Return (x, y) of the center of cell containing provided text 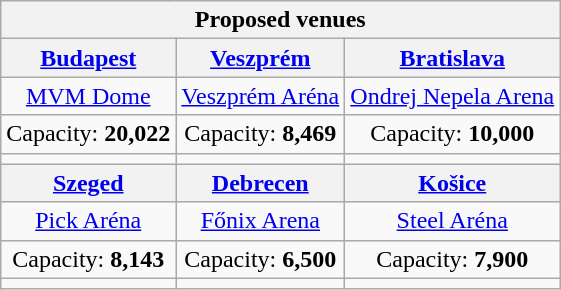
Ondrej Nepela Arena (452, 96)
Főnix Arena (260, 221)
Capacity: 10,000 (452, 134)
Budapest (88, 58)
MVM Dome (88, 96)
Veszprém (260, 58)
Proposed venues (280, 20)
Capacity: 8,143 (88, 259)
Steel Aréna (452, 221)
Capacity: 6,500 (260, 259)
Capacity: 20,022 (88, 134)
Veszprém Aréna (260, 96)
Szeged (88, 183)
Debrecen (260, 183)
Capacity: 7,900 (452, 259)
Pick Aréna (88, 221)
Košice (452, 183)
Bratislava (452, 58)
Capacity: 8,469 (260, 134)
